Pinpoint the cell where the given text exists, returning its [X, Y] midpoint coordinate. 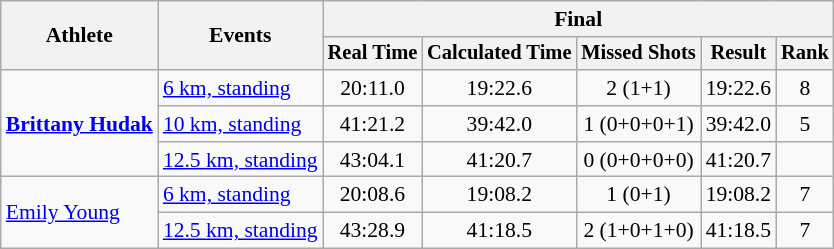
Emily Young [80, 212]
Real Time [373, 54]
Events [240, 36]
8 [805, 88]
20:11.0 [373, 88]
2 (1+1) [638, 88]
Rank [805, 54]
Final [578, 19]
5 [805, 124]
41:21.2 [373, 124]
20:08.6 [373, 195]
Brittany Hudak [80, 124]
1 (0+1) [638, 195]
Athlete [80, 36]
1 (0+0+0+1) [638, 124]
Result [738, 54]
43:04.1 [373, 160]
0 (0+0+0+0) [638, 160]
Missed Shots [638, 54]
2 (1+0+1+0) [638, 231]
Calculated Time [499, 54]
10 km, standing [240, 124]
43:28.9 [373, 231]
